For the text-containing cell, return its midpoint in [X, Y] coordinate format. 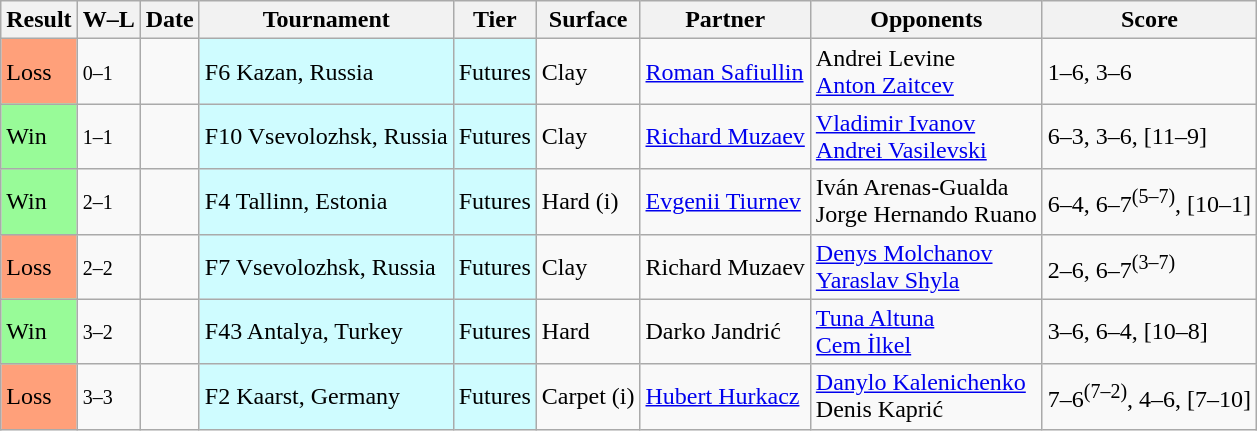
Result [39, 20]
F2 Kaarst, Germany [326, 396]
Tuna Altuna Cem İlkel [926, 332]
Hubert Hurkacz [725, 396]
Roman Safiullin [725, 72]
2–1 [108, 202]
F10 Vsevolozhsk, Russia [326, 136]
Opponents [926, 20]
W–L [108, 20]
2–2 [108, 266]
Darko Jandrić [725, 332]
Surface [588, 20]
3–3 [108, 396]
Score [1149, 20]
F6 Kazan, Russia [326, 72]
0–1 [108, 72]
Carpet (i) [588, 396]
Danylo Kalenichenko Denis Kaprić [926, 396]
Hard (i) [588, 202]
7–6(7–2), 4–6, [7–10] [1149, 396]
1–1 [108, 136]
F43 Antalya, Turkey [326, 332]
1–6, 3–6 [1149, 72]
F7 Vsevolozhsk, Russia [326, 266]
2–6, 6–7(3–7) [1149, 266]
Tier [494, 20]
3–6, 6–4, [10–8] [1149, 332]
Iván Arenas-Gualda Jorge Hernando Ruano [926, 202]
Vladimir Ivanov Andrei Vasilevski [926, 136]
Tournament [326, 20]
Partner [725, 20]
Denys Molchanov Yaraslav Shyla [926, 266]
F4 Tallinn, Estonia [326, 202]
6–4, 6–7(5–7), [10–1] [1149, 202]
6–3, 3–6, [11–9] [1149, 136]
Hard [588, 332]
Date [170, 20]
3–2 [108, 332]
Andrei Levine Anton Zaitcev [926, 72]
Evgenii Tiurnev [725, 202]
